Search for the cell housing the specified text and yield its (X, Y) center coordinate. 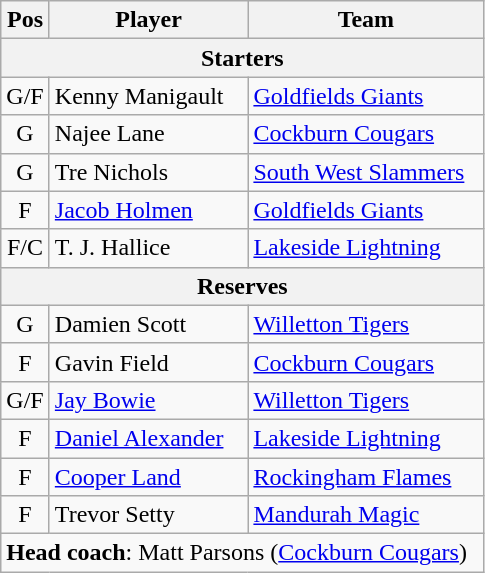
Team (366, 20)
Kenny Manigault (148, 96)
Tre Nichols (148, 172)
Cooper Land (148, 477)
Mandurah Magic (366, 515)
T. J. Hallice (148, 248)
Pos (26, 20)
Trevor Setty (148, 515)
F/C (26, 248)
Gavin Field (148, 362)
Starters (242, 58)
South West Slammers (366, 172)
Jay Bowie (148, 400)
Reserves (242, 286)
Najee Lane (148, 134)
Jacob Holmen (148, 210)
Head coach: Matt Parsons (Cockburn Cougars) (242, 553)
Damien Scott (148, 324)
Player (148, 20)
Daniel Alexander (148, 438)
Rockingham Flames (366, 477)
